Search for the cell housing the specified text and yield its (X, Y) center coordinate. 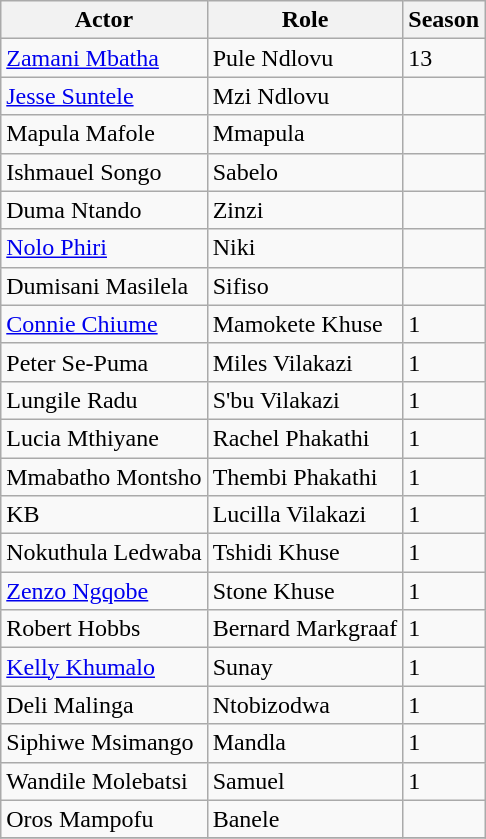
13 (444, 58)
Siphiwe Msimango (104, 743)
Niki (305, 248)
Kelly Khumalo (104, 667)
Connie Chiume (104, 324)
Lucilla Vilakazi (305, 515)
Mmapula (305, 134)
Wandile Molebatsi (104, 781)
Miles Vilakazi (305, 362)
Season (444, 20)
Actor (104, 20)
Nolo Phiri (104, 248)
Ishmauel Songo (104, 172)
Sifiso (305, 286)
Pule Ndlovu (305, 58)
Nokuthula Ledwaba (104, 553)
Tshidi Khuse (305, 553)
Mandla (305, 743)
Oros Mampofu (104, 819)
Role (305, 20)
Zinzi (305, 210)
S'bu Vilakazi (305, 400)
Thembi Phakathi (305, 477)
Peter Se-Puma (104, 362)
Duma Ntando (104, 210)
Mmabatho Montsho (104, 477)
Mamokete Khuse (305, 324)
Ntobizodwa (305, 705)
Lucia Mthiyane (104, 438)
Banele (305, 819)
Bernard Markgraaf (305, 629)
KB (104, 515)
Lungile Radu (104, 400)
Robert Hobbs (104, 629)
Zamani Mbatha (104, 58)
Dumisani Masilela (104, 286)
Jesse Suntele (104, 96)
Rachel Phakathi (305, 438)
Deli Malinga (104, 705)
Samuel (305, 781)
Stone Khuse (305, 591)
Zenzo Ngqobe (104, 591)
Mapula Mafole (104, 134)
Mzi Ndlovu (305, 96)
Sabelo (305, 172)
Sunay (305, 667)
